From the cell containing the given text, extract its center point as [x, y] coordinate. 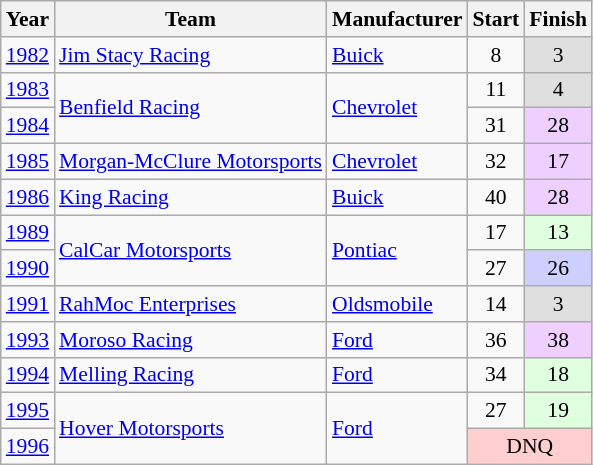
1982 [28, 55]
CalCar Motorsports [190, 250]
Year [28, 19]
Hover Motorsports [190, 428]
38 [558, 340]
Morgan-McClure Motorsports [190, 162]
34 [496, 375]
1989 [28, 233]
1983 [28, 90]
1994 [28, 375]
Jim Stacy Racing [190, 55]
RahMoc Enterprises [190, 304]
32 [496, 162]
40 [496, 197]
Finish [558, 19]
1996 [28, 447]
Start [496, 19]
36 [496, 340]
1991 [28, 304]
14 [496, 304]
1993 [28, 340]
4 [558, 90]
19 [558, 411]
DNQ [530, 447]
31 [496, 126]
26 [558, 269]
King Racing [190, 197]
Pontiac [397, 250]
Melling Racing [190, 375]
1990 [28, 269]
Team [190, 19]
13 [558, 233]
18 [558, 375]
11 [496, 90]
8 [496, 55]
Moroso Racing [190, 340]
1995 [28, 411]
1985 [28, 162]
Benfield Racing [190, 108]
1986 [28, 197]
Oldsmobile [397, 304]
1984 [28, 126]
Manufacturer [397, 19]
